From the cell containing the given text, extract its center point as (x, y) coordinate. 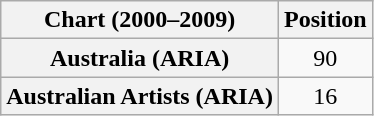
16 (325, 96)
Chart (2000–2009) (140, 20)
90 (325, 58)
Australian Artists (ARIA) (140, 96)
Position (325, 20)
Australia (ARIA) (140, 58)
